Determine the [X, Y] coordinate at the center of the cell enclosing the given text.  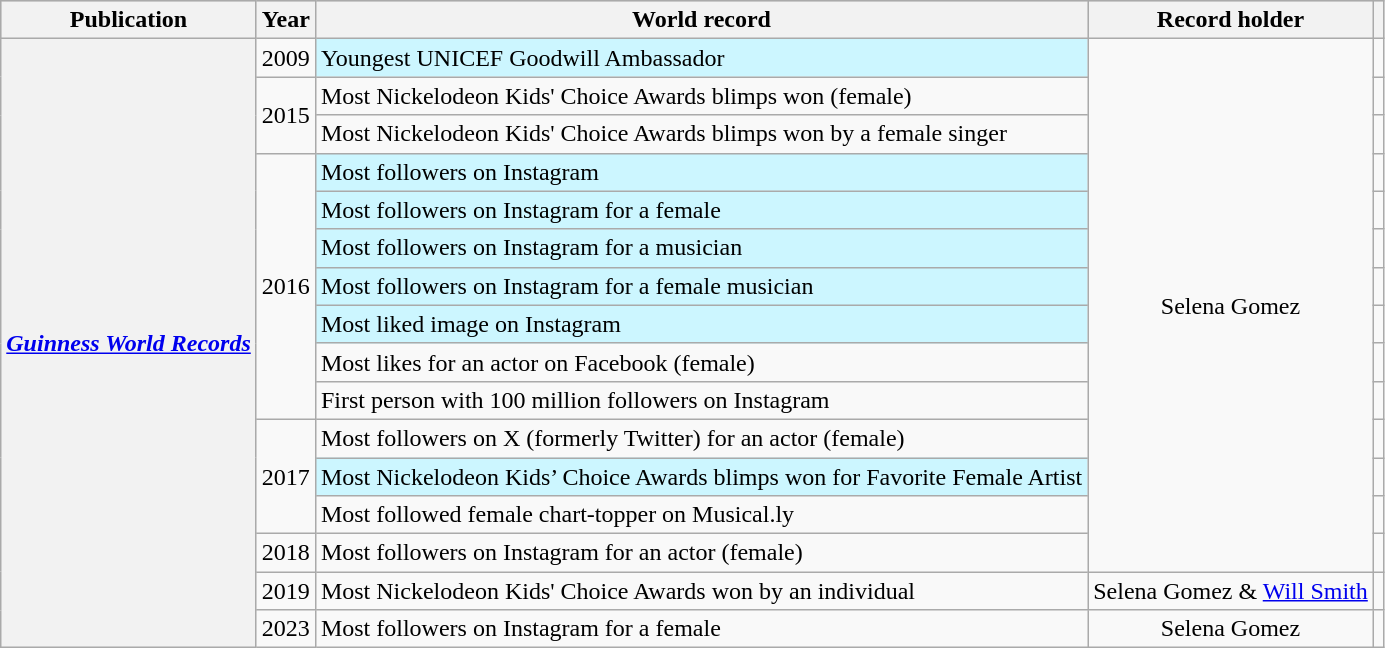
2019 [286, 591]
2016 [286, 286]
Guinness World Records [129, 344]
Most followed female chart-topper on Musical.ly [701, 515]
Most Nickelodeon Kids' Choice Awards blimps won (female) [701, 96]
Record holder [1231, 20]
Most followers on Instagram for a female musician [701, 286]
Year [286, 20]
2018 [286, 553]
Most Nickelodeon Kids’ Choice Awards blimps won for Favorite Female Artist [701, 477]
Most followers on Instagram for an actor (female) [701, 553]
Publication [129, 20]
Most likes for an actor on Facebook (female) [701, 362]
2015 [286, 115]
2023 [286, 629]
Most Nickelodeon Kids' Choice Awards blimps won by a female singer [701, 134]
2009 [286, 58]
Most followers on Instagram for a musician [701, 248]
Most followers on X (formerly Twitter) for an actor (female) [701, 438]
Most Nickelodeon Kids' Choice Awards won by an individual [701, 591]
2017 [286, 476]
Selena Gomez & Will Smith [1231, 591]
Most liked image on Instagram [701, 324]
First person with 100 million followers on Instagram [701, 400]
World record [701, 20]
Most followers on Instagram [701, 172]
Youngest UNICEF Goodwill Ambassador [701, 58]
